Return [x, y] of the center of cell containing provided text 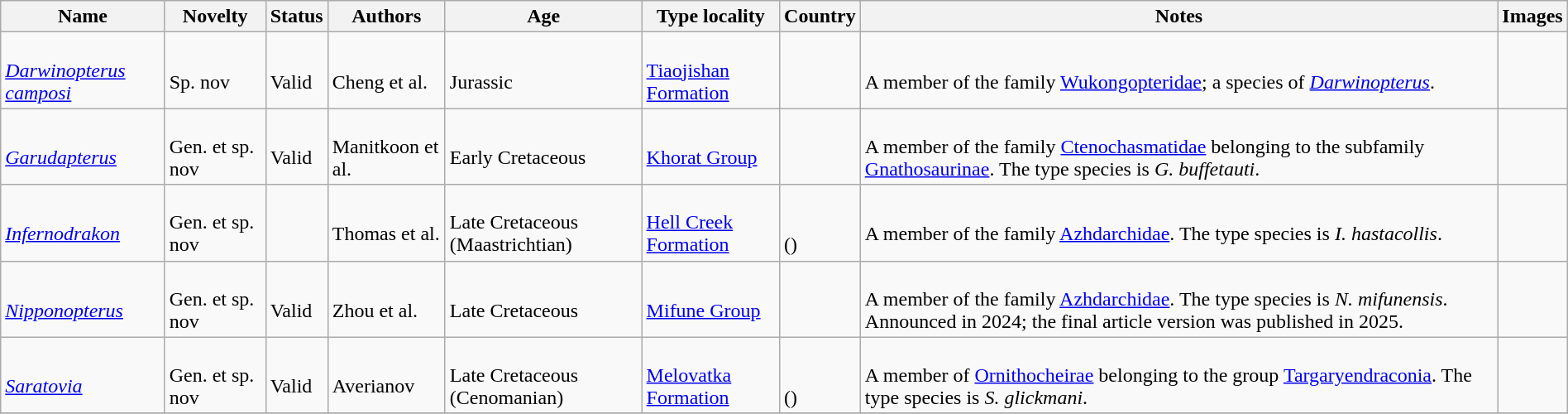
Late Cretaceous [543, 299]
A member of Ornithocheirae belonging to the group Targaryendraconia. The type species is S. glickmani. [1179, 375]
Garudapterus [83, 147]
Notes [1179, 17]
Age [543, 17]
A member of the family Ctenochasmatidae belonging to the subfamily Gnathosaurinae. The type species is G. buffetauti. [1179, 147]
Manitkoon et al. [386, 147]
A member of the family Azhdarchidae. The type species is N. mifunensis. Announced in 2024; the final article version was published in 2025. [1179, 299]
Sp. nov [215, 70]
Mifune Group [710, 299]
Late Cretaceous (Maastrichtian) [543, 223]
Early Cretaceous [543, 147]
Infernodrakon [83, 223]
A member of the family Azhdarchidae. The type species is I. hastacollis. [1179, 223]
Country [820, 17]
Jurassic [543, 70]
Zhou et al. [386, 299]
Novelty [215, 17]
Averianov [386, 375]
Melovatka Formation [710, 375]
Saratovia [83, 375]
Late Cretaceous (Cenomanian) [543, 375]
Status [296, 17]
Nipponopterus [83, 299]
Cheng et al. [386, 70]
Thomas et al. [386, 223]
Type locality [710, 17]
Images [1532, 17]
Khorat Group [710, 147]
Authors [386, 17]
Name [83, 17]
Darwinopterus camposi [83, 70]
Hell Creek Formation [710, 223]
A member of the family Wukongopteridae; a species of Darwinopterus. [1179, 70]
Tiaojishan Formation [710, 70]
